Determine the [x, y] coordinate at the center of the cell enclosing the given text.  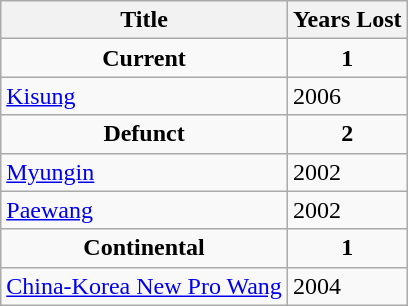
Current [144, 58]
2 [347, 134]
2004 [347, 286]
Years Lost [347, 20]
Title [144, 20]
China-Korea New Pro Wang [144, 286]
Paewang [144, 210]
Myungin [144, 172]
Defunct [144, 134]
Kisung [144, 96]
2006 [347, 96]
Continental [144, 248]
